From the cell containing the given text, extract its center point as [X, Y] coordinate. 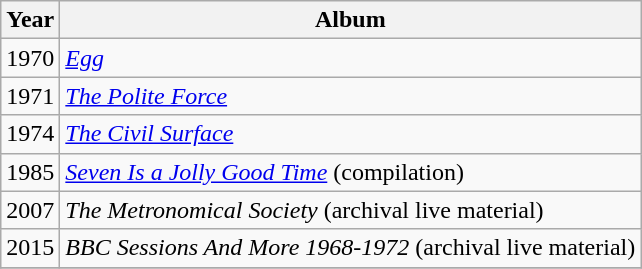
1970 [30, 58]
2007 [30, 210]
1971 [30, 96]
Egg [350, 58]
1985 [30, 172]
2015 [30, 248]
Album [350, 20]
Seven Is a Jolly Good Time (compilation) [350, 172]
The Civil Surface [350, 134]
Year [30, 20]
The Polite Force [350, 96]
1974 [30, 134]
The Metronomical Society (archival live material) [350, 210]
BBC Sessions And More 1968-1972 (archival live material) [350, 248]
